Return the [x, y] coordinate for the center point of the cell that contains the specified text.  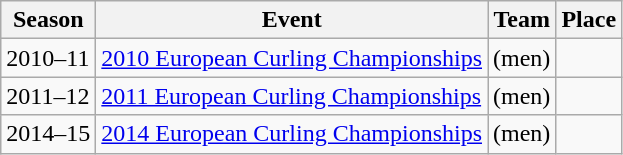
Event [292, 20]
2010–11 [48, 58]
2010 European Curling Championships [292, 58]
2011–12 [48, 96]
Season [48, 20]
2014 European Curling Championships [292, 134]
2014–15 [48, 134]
Place [589, 20]
Team [522, 20]
2011 European Curling Championships [292, 96]
